Detect which cell encompasses the target text, then output its (x, y) center coordinate. 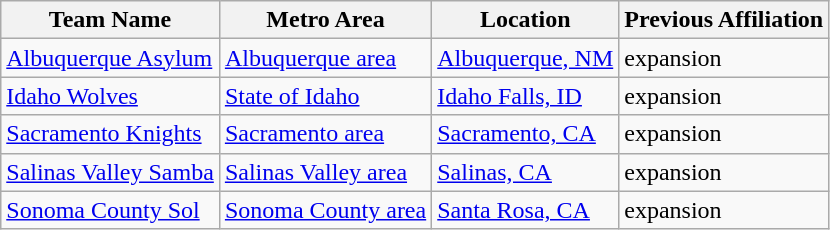
Metro Area (325, 20)
Previous Affiliation (724, 20)
Sacramento, CA (526, 134)
Idaho Falls, ID (526, 96)
Albuquerque area (325, 58)
Sonoma County area (325, 210)
Salinas, CA (526, 172)
Location (526, 20)
Albuquerque Asylum (110, 58)
Idaho Wolves (110, 96)
Santa Rosa, CA (526, 210)
Sacramento area (325, 134)
Salinas Valley Samba (110, 172)
Albuquerque, NM (526, 58)
Team Name (110, 20)
Sonoma County Sol (110, 210)
Sacramento Knights (110, 134)
Salinas Valley area (325, 172)
State of Idaho (325, 96)
